Find where the given text appears and provide that cell's center as (x, y) coordinate. 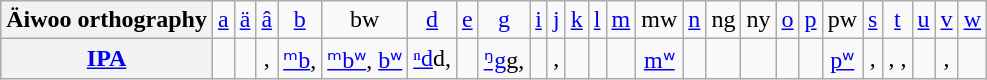
v (946, 20)
n (694, 20)
ᵑgg, (504, 59)
mʷ (660, 59)
, , (898, 59)
m (621, 20)
ᵐbʷ, bʷ (365, 59)
b (300, 20)
j (556, 20)
ä (245, 20)
d (432, 20)
g (504, 20)
ᵐb, (300, 59)
pʷ (842, 59)
i (539, 20)
bw (365, 20)
ⁿdd, (432, 59)
a (223, 20)
u (924, 20)
p (810, 20)
Äiwoo orthography (107, 20)
ng (724, 20)
ny (758, 20)
k (576, 20)
t (898, 20)
l (597, 20)
mw (660, 20)
o (788, 20)
w (972, 20)
IPA (107, 59)
e (467, 20)
pw (842, 20)
â (267, 20)
s (873, 20)
